Find where the given text appears and provide that cell's center as (x, y) coordinate. 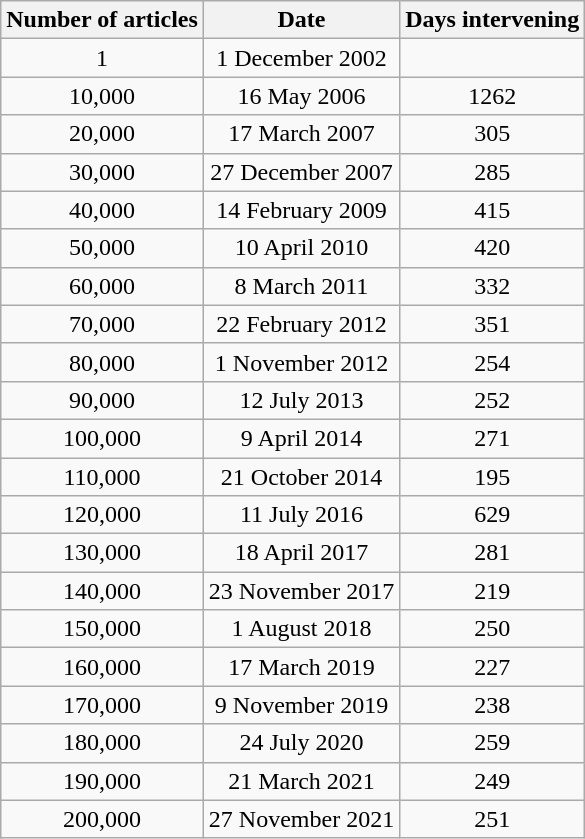
219 (492, 591)
420 (492, 248)
10 April 2010 (301, 248)
11 July 2016 (301, 515)
227 (492, 667)
Number of articles (102, 20)
80,000 (102, 362)
Date (301, 20)
24 July 2020 (301, 743)
17 March 2019 (301, 667)
332 (492, 286)
120,000 (102, 515)
281 (492, 553)
254 (492, 362)
110,000 (102, 477)
21 October 2014 (301, 477)
70,000 (102, 324)
Days intervening (492, 20)
351 (492, 324)
30,000 (102, 172)
271 (492, 438)
252 (492, 400)
90,000 (102, 400)
16 May 2006 (301, 96)
180,000 (102, 743)
200,000 (102, 819)
10,000 (102, 96)
60,000 (102, 286)
251 (492, 819)
170,000 (102, 705)
629 (492, 515)
150,000 (102, 629)
9 April 2014 (301, 438)
40,000 (102, 210)
18 April 2017 (301, 553)
50,000 (102, 248)
415 (492, 210)
130,000 (102, 553)
12 July 2013 (301, 400)
22 February 2012 (301, 324)
8 March 2011 (301, 286)
9 November 2019 (301, 705)
1262 (492, 96)
20,000 (102, 134)
27 November 2021 (301, 819)
1 December 2002 (301, 58)
23 November 2017 (301, 591)
238 (492, 705)
14 February 2009 (301, 210)
27 December 2007 (301, 172)
1 August 2018 (301, 629)
21 March 2021 (301, 781)
1 (102, 58)
285 (492, 172)
190,000 (102, 781)
17 March 2007 (301, 134)
1 November 2012 (301, 362)
250 (492, 629)
160,000 (102, 667)
305 (492, 134)
249 (492, 781)
100,000 (102, 438)
195 (492, 477)
259 (492, 743)
140,000 (102, 591)
